Output the (x, y) coordinate of the center of the cell containing the given text.  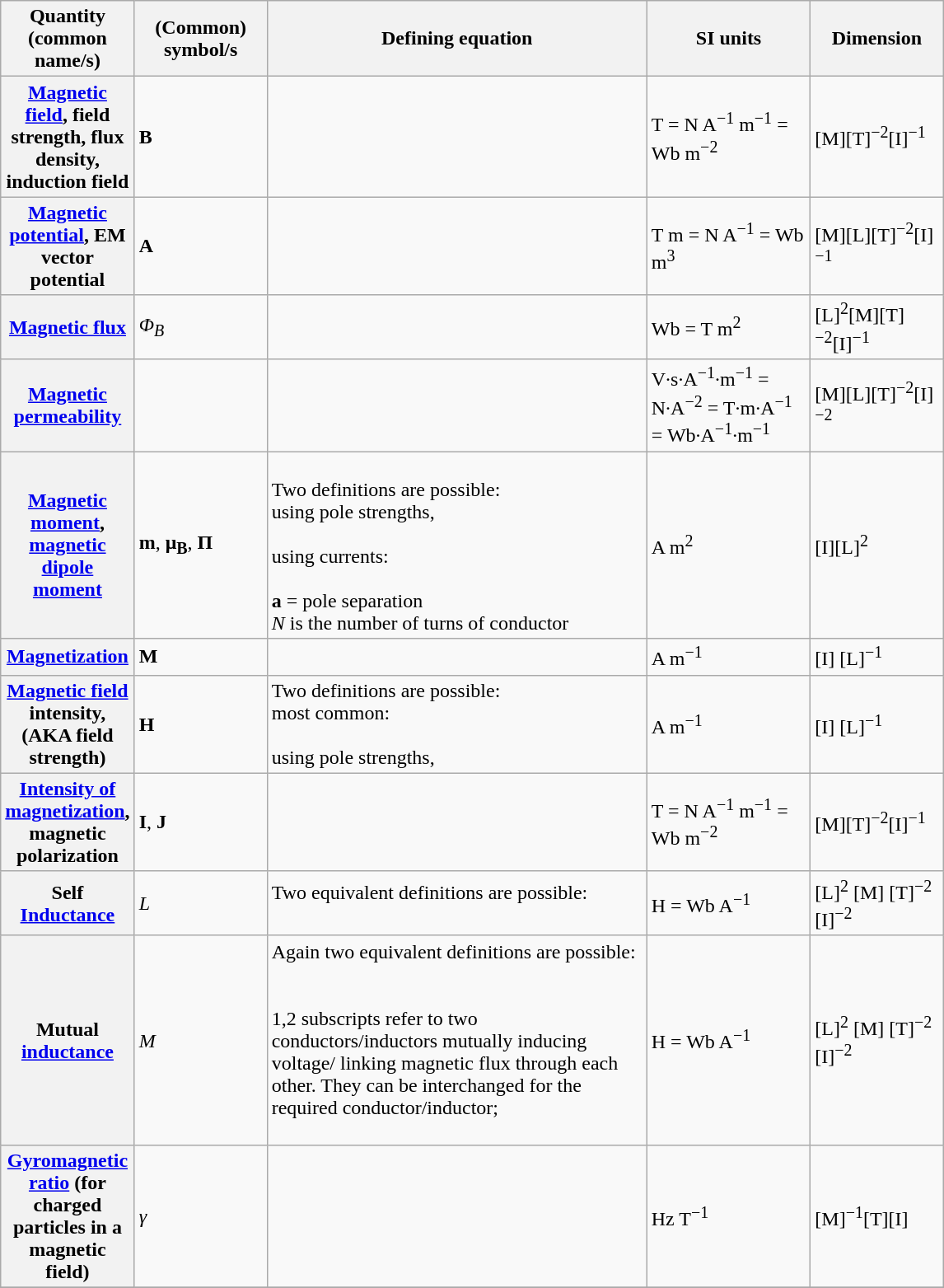
Two equivalent definitions are possible: (456, 903)
[L]2[M][T]−2[I]−1 (876, 327)
L (201, 903)
m, μB, Π (201, 546)
Two definitions are possible:using pole strengths, using currents: a = pole separationN is the number of turns of conductor (456, 546)
Magnetic flux (68, 327)
Quantity (common name/s) (68, 39)
Intensity of magnetization, magnetic polarization (68, 822)
T m = N A−1 = Wb m3 (728, 246)
Defining equation (456, 39)
Magnetization (68, 658)
[M][L][T]−2[I]−2 (876, 405)
H (201, 724)
A (201, 246)
Magnetic permeability (68, 405)
Magnetic field, field strength, flux density, induction field (68, 137)
V·s·A−1·m−1 = N·A−2 = T·m·A−1 = Wb·A−1·m−1 (728, 405)
Hz T−1 (728, 1216)
I, J (201, 822)
γ (201, 1216)
Self Inductance (68, 903)
B (201, 137)
Wb = T m2 (728, 327)
(Common) symbol/s (201, 39)
ΦB (201, 327)
[I][L]2 (876, 546)
[M][L][T]−2[I]−1 (876, 246)
SI units (728, 39)
Magnetic moment, magnetic dipole moment (68, 546)
Two definitions are possible:most common:using pole strengths, (456, 724)
Gyromagnetic ratio (for charged particles in a magnetic field) (68, 1216)
Magnetic field intensity, (AKA field strength) (68, 724)
Dimension (876, 39)
[M]−1[T][I] (876, 1216)
Magnetic potential, EM vector potential (68, 246)
Mutual inductance (68, 1040)
A m2 (728, 546)
